Determine the (x, y) coordinate at the center of the cell enclosing the given text.  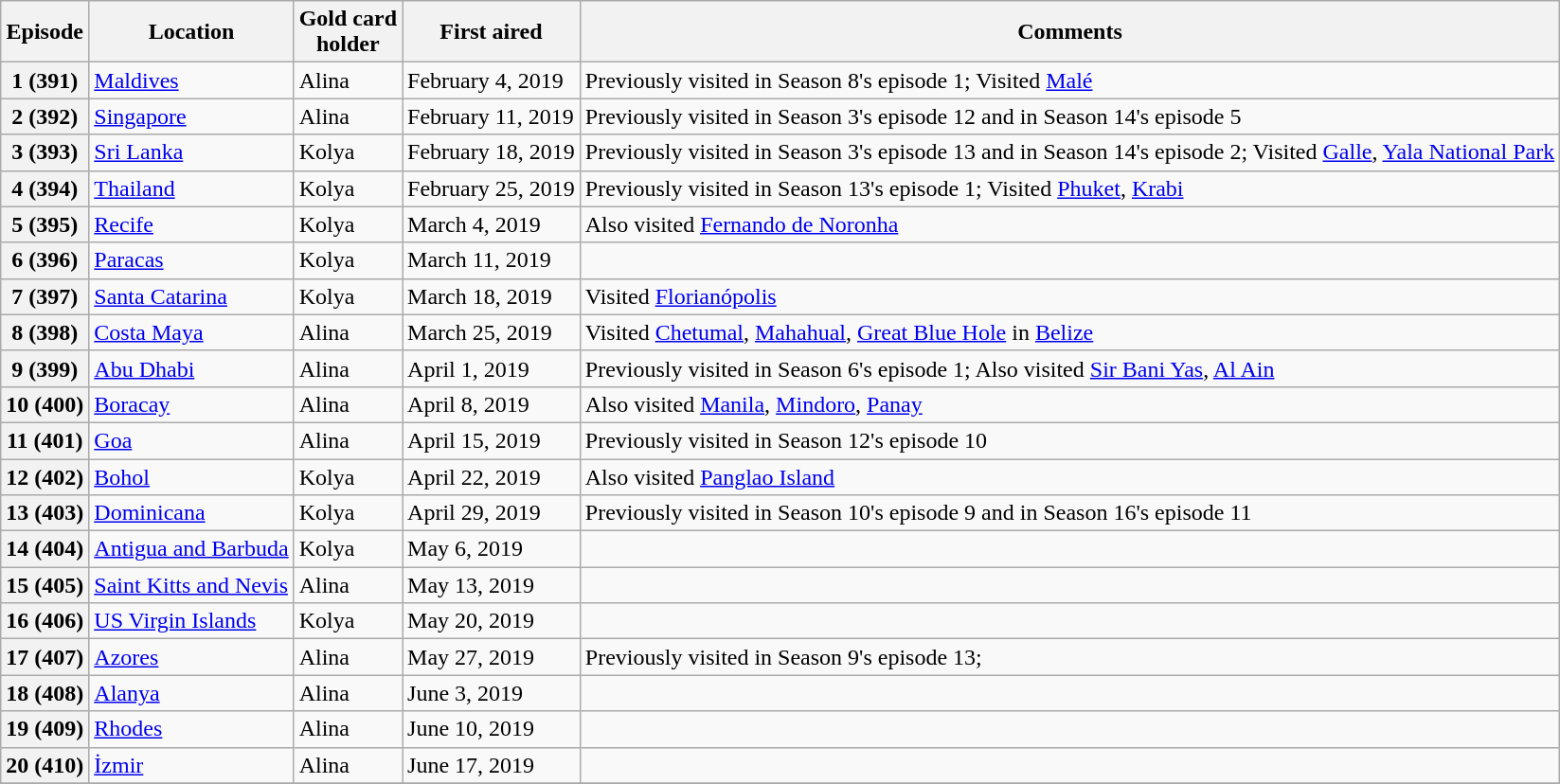
20 (410) (45, 765)
Alanya (191, 693)
6 (396) (45, 260)
Comments (1069, 32)
March 18, 2019 (492, 296)
11 (401) (45, 440)
Visited Florianópolis (1069, 296)
Previously visited in Season 12's episode 10 (1069, 440)
Visited Chetumal, Mahahual, Great Blue Hole in Belize (1069, 332)
March 4, 2019 (492, 224)
March 11, 2019 (492, 260)
Also visited Manila, Mindoro, Panay (1069, 404)
Previously visited in Season 3's episode 13 and in Season 14's episode 2; Visited Galle, Yala National Park (1069, 152)
June 10, 2019 (492, 729)
18 (408) (45, 693)
Previously visited in Season 9's episode 13; (1069, 657)
February 11, 2019 (492, 116)
Previously visited in Season 13's episode 1; Visited Phuket, Krabi (1069, 188)
Santa Catarina (191, 296)
February 4, 2019 (492, 80)
Also visited Panglao Island (1069, 476)
April 1, 2019 (492, 368)
April 29, 2019 (492, 513)
17 (407) (45, 657)
Sri Lanka (191, 152)
First aired (492, 32)
3 (393) (45, 152)
Goa (191, 440)
Previously visited in Season 8's episode 1; Visited Malé (1069, 80)
Singapore (191, 116)
8 (398) (45, 332)
April 8, 2019 (492, 404)
Previously visited in Season 6's episode 1; Also visited Sir Bani Yas, Al Ain (1069, 368)
13 (403) (45, 513)
7 (397) (45, 296)
US Virgin Islands (191, 621)
May 13, 2019 (492, 585)
May 6, 2019 (492, 549)
April 15, 2019 (492, 440)
15 (405) (45, 585)
March 25, 2019 (492, 332)
14 (404) (45, 549)
Location (191, 32)
16 (406) (45, 621)
Antigua and Barbuda (191, 549)
2 (392) (45, 116)
Boracay (191, 404)
Episode (45, 32)
4 (394) (45, 188)
10 (400) (45, 404)
Azores (191, 657)
1 (391) (45, 80)
19 (409) (45, 729)
Abu Dhabi (191, 368)
İzmir (191, 765)
April 22, 2019 (492, 476)
June 3, 2019 (492, 693)
Thailand (191, 188)
Paracas (191, 260)
Saint Kitts and Nevis (191, 585)
February 18, 2019 (492, 152)
Dominicana (191, 513)
Bohol (191, 476)
Rhodes (191, 729)
February 25, 2019 (492, 188)
12 (402) (45, 476)
Previously visited in Season 10's episode 9 and in Season 16's episode 11 (1069, 513)
5 (395) (45, 224)
May 27, 2019 (492, 657)
Recife (191, 224)
Previously visited in Season 3's episode 12 and in Season 14's episode 5 (1069, 116)
June 17, 2019 (492, 765)
Maldives (191, 80)
9 (399) (45, 368)
Costa Maya (191, 332)
Gold cardholder (348, 32)
Also visited Fernando de Noronha (1069, 224)
May 20, 2019 (492, 621)
